Find where the given text appears and provide that cell's center as (X, Y) coordinate. 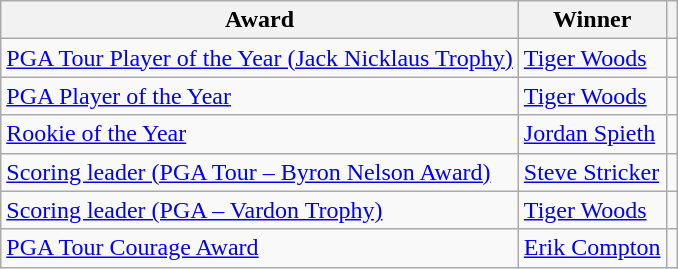
PGA Tour Player of the Year (Jack Nicklaus Trophy) (260, 58)
PGA Player of the Year (260, 96)
Scoring leader (PGA – Vardon Trophy) (260, 210)
Erik Compton (592, 248)
Winner (592, 20)
Steve Stricker (592, 172)
Jordan Spieth (592, 134)
Scoring leader (PGA Tour – Byron Nelson Award) (260, 172)
Award (260, 20)
PGA Tour Courage Award (260, 248)
Rookie of the Year (260, 134)
